Determine the (x, y) coordinate at the center of the cell enclosing the given text.  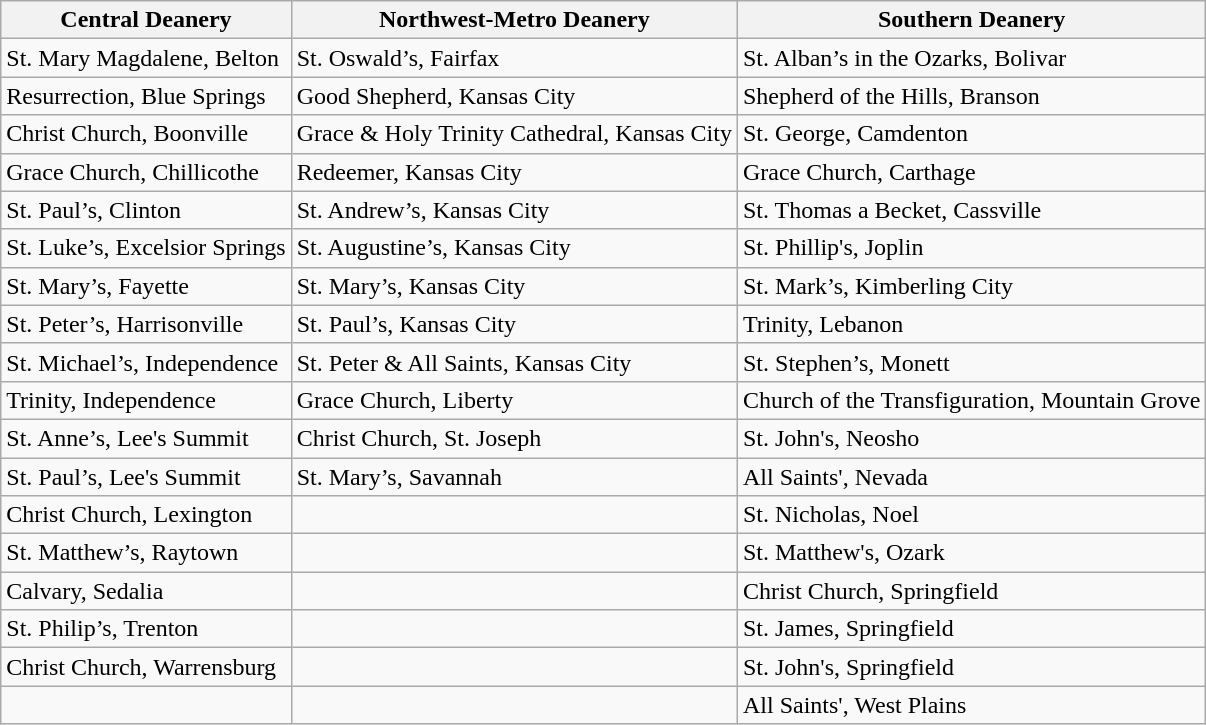
St. Oswald’s, Fairfax (514, 58)
St. Stephen’s, Monett (971, 362)
St. Paul’s, Lee's Summit (146, 477)
Christ Church, Boonville (146, 134)
St. Philip’s, Trenton (146, 629)
Grace Church, Carthage (971, 172)
St. Mark’s, Kimberling City (971, 286)
St. John's, Springfield (971, 667)
St. Matthew's, Ozark (971, 553)
St. Anne’s, Lee's Summit (146, 438)
All Saints', Nevada (971, 477)
Grace Church, Chillicothe (146, 172)
St. John's, Neosho (971, 438)
St. Paul’s, Clinton (146, 210)
St. Matthew’s, Raytown (146, 553)
Southern Deanery (971, 20)
St. Paul’s, Kansas City (514, 324)
Central Deanery (146, 20)
St. George, Camdenton (971, 134)
St. Andrew’s, Kansas City (514, 210)
St. James, Springfield (971, 629)
Church of the Transfiguration, Mountain Grove (971, 400)
Resurrection, Blue Springs (146, 96)
Northwest-Metro Deanery (514, 20)
St. Mary Magdalene, Belton (146, 58)
Grace & Holy Trinity Cathedral, Kansas City (514, 134)
St. Mary’s, Fayette (146, 286)
Good Shepherd, Kansas City (514, 96)
St. Luke’s, Excelsior Springs (146, 248)
Grace Church, Liberty (514, 400)
All Saints', West Plains (971, 705)
St. Augustine’s, Kansas City (514, 248)
St. Michael’s, Independence (146, 362)
Shepherd of the Hills, Branson (971, 96)
Christ Church, Warrensburg (146, 667)
St. Alban’s in the Ozarks, Bolivar (971, 58)
Christ Church, St. Joseph (514, 438)
Trinity, Independence (146, 400)
Calvary, Sedalia (146, 591)
St. Mary’s, Savannah (514, 477)
Christ Church, Springfield (971, 591)
St. Phillip's, Joplin (971, 248)
St. Peter & All Saints, Kansas City (514, 362)
Christ Church, Lexington (146, 515)
St. Nicholas, Noel (971, 515)
St. Peter’s, Harrisonville (146, 324)
Redeemer, Kansas City (514, 172)
St. Mary’s, Kansas City (514, 286)
St. Thomas a Becket, Cassville (971, 210)
Trinity, Lebanon (971, 324)
